Locate the cell with the specified text and output its [x, y] center coordinate. 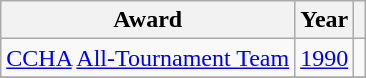
Award [148, 20]
Year [324, 20]
1990 [324, 58]
CCHA All-Tournament Team [148, 58]
